Search for the cell housing the specified text and yield its (x, y) center coordinate. 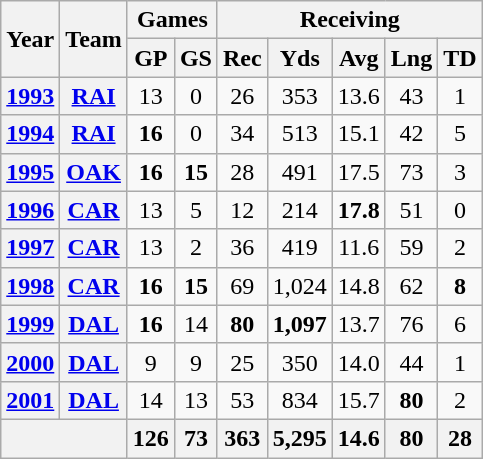
513 (300, 134)
1993 (30, 96)
Games (172, 20)
214 (300, 210)
51 (411, 210)
34 (242, 134)
6 (460, 324)
834 (300, 400)
2000 (30, 362)
36 (242, 248)
14.6 (358, 438)
25 (242, 362)
76 (411, 324)
8 (460, 286)
1,097 (300, 324)
1999 (30, 324)
1995 (30, 172)
69 (242, 286)
363 (242, 438)
26 (242, 96)
13.6 (358, 96)
419 (300, 248)
15.1 (358, 134)
2001 (30, 400)
13.7 (358, 324)
11.6 (358, 248)
59 (411, 248)
Yds (300, 58)
5,295 (300, 438)
Year (30, 39)
62 (411, 286)
42 (411, 134)
1997 (30, 248)
1,024 (300, 286)
15.7 (358, 400)
53 (242, 400)
1996 (30, 210)
350 (300, 362)
14.8 (358, 286)
491 (300, 172)
17.8 (358, 210)
43 (411, 96)
Lng (411, 58)
14.0 (358, 362)
1994 (30, 134)
TD (460, 58)
GS (196, 58)
353 (300, 96)
44 (411, 362)
OAK (94, 172)
17.5 (358, 172)
GP (150, 58)
Receiving (350, 20)
Rec (242, 58)
1998 (30, 286)
Team (94, 39)
Avg (358, 58)
126 (150, 438)
3 (460, 172)
12 (242, 210)
